Extract the [X, Y] coordinate from the center of the cell holding the provided text.  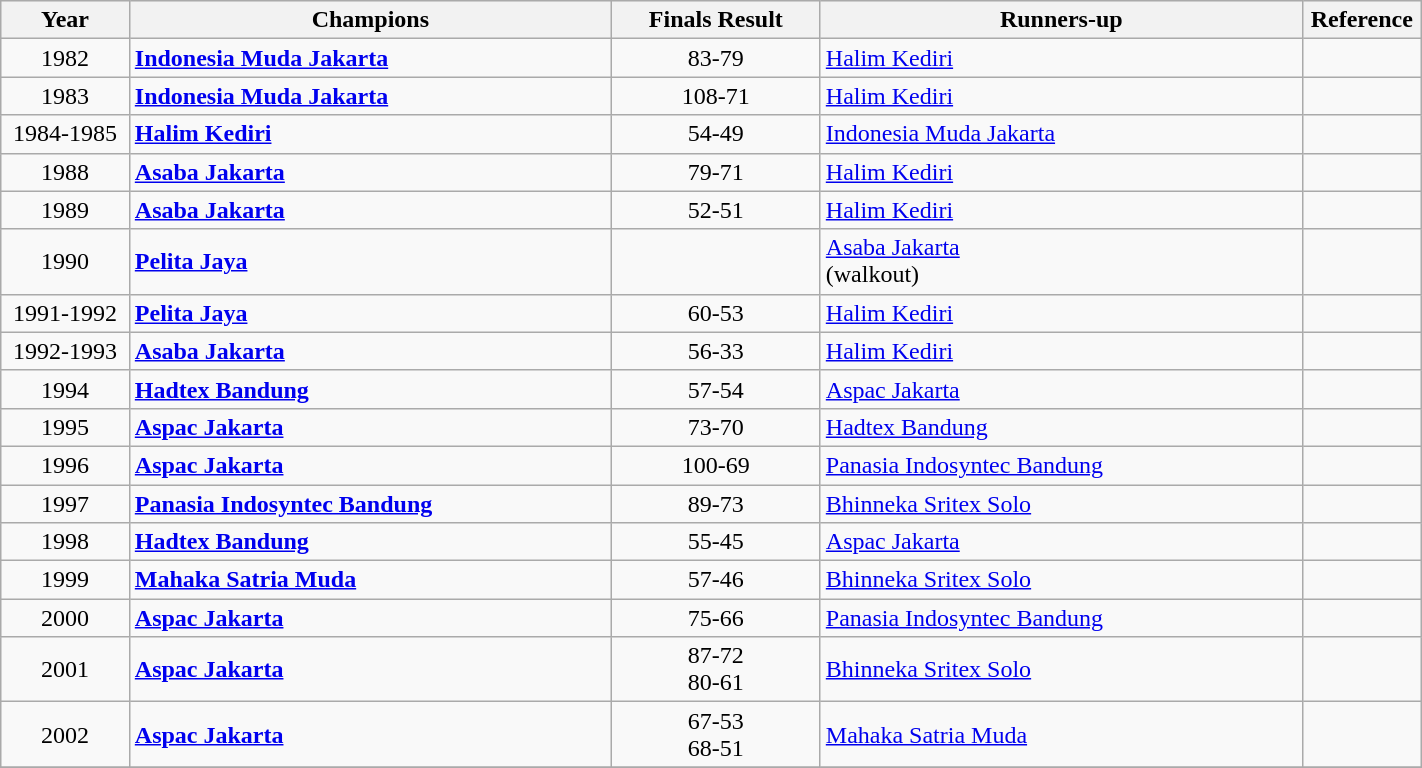
1998 [66, 542]
57-46 [716, 580]
1990 [66, 262]
54-49 [716, 134]
2002 [66, 734]
83-79 [716, 58]
1983 [66, 96]
87-7280-61 [716, 670]
73-70 [716, 427]
1995 [66, 427]
1994 [66, 389]
2000 [66, 618]
52-51 [716, 210]
55-45 [716, 542]
Runners-up [1061, 20]
Asaba Jakarta(walkout) [1061, 262]
1989 [66, 210]
1982 [66, 58]
1988 [66, 172]
2001 [66, 670]
79-71 [716, 172]
1992-1993 [66, 351]
Finals Result [716, 20]
67-5368-51 [716, 734]
60-53 [716, 313]
75-66 [716, 618]
Champions [370, 20]
100-69 [716, 465]
57-54 [716, 389]
108-71 [716, 96]
89-73 [716, 503]
1999 [66, 580]
1997 [66, 503]
Reference [1362, 20]
1984-1985 [66, 134]
Year [66, 20]
56-33 [716, 351]
1996 [66, 465]
1991-1992 [66, 313]
